Detect which cell encompasses the target text, then output its (X, Y) center coordinate. 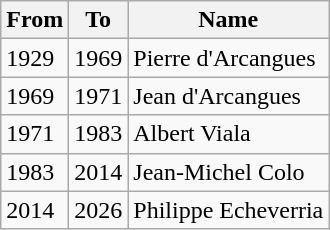
From (35, 20)
To (98, 20)
1929 (35, 58)
2026 (98, 210)
Name (228, 20)
Jean-Michel Colo (228, 172)
Pierre d'Arcangues (228, 58)
Philippe Echeverria (228, 210)
Jean d'Arcangues (228, 96)
Albert Viala (228, 134)
